Locate the cell with the specified text and output its [x, y] center coordinate. 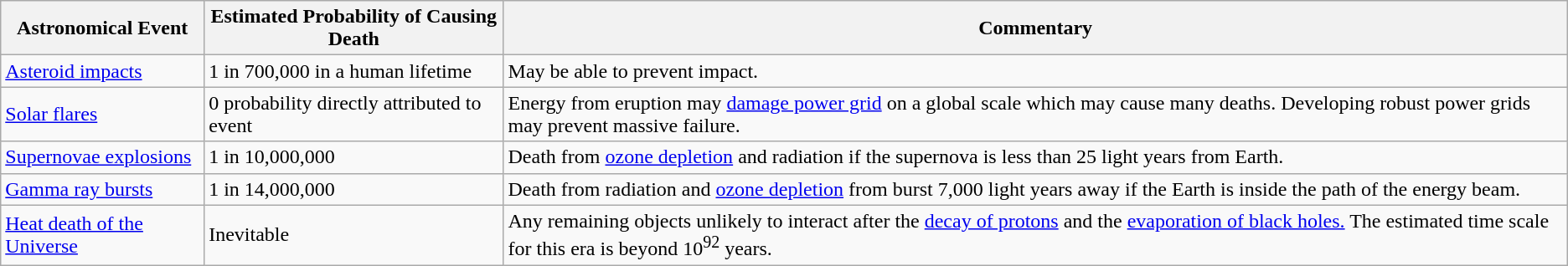
Gamma ray bursts [102, 189]
Death from radiation and ozone depletion from burst 7,000 light years away if the Earth is inside the path of the energy beam. [1035, 189]
1 in 700,000 in a human lifetime [353, 71]
Estimated Probability of Causing Death [353, 28]
Heat death of the Universe [102, 235]
Energy from eruption may damage power grid on a global scale which may cause many deaths. Developing robust power grids may prevent massive failure. [1035, 114]
Astronomical Event [102, 28]
Asteroid impacts [102, 71]
Solar flares [102, 114]
Supernovae explosions [102, 157]
May be able to prevent impact. [1035, 71]
Death from ozone depletion and radiation if the supernova is less than 25 light years from Earth. [1035, 157]
1 in 14,000,000 [353, 189]
1 in 10,000,000 [353, 157]
Commentary [1035, 28]
0 probability directly attributed to event [353, 114]
Inevitable [353, 235]
